Return (X, Y) of the center of cell containing provided text 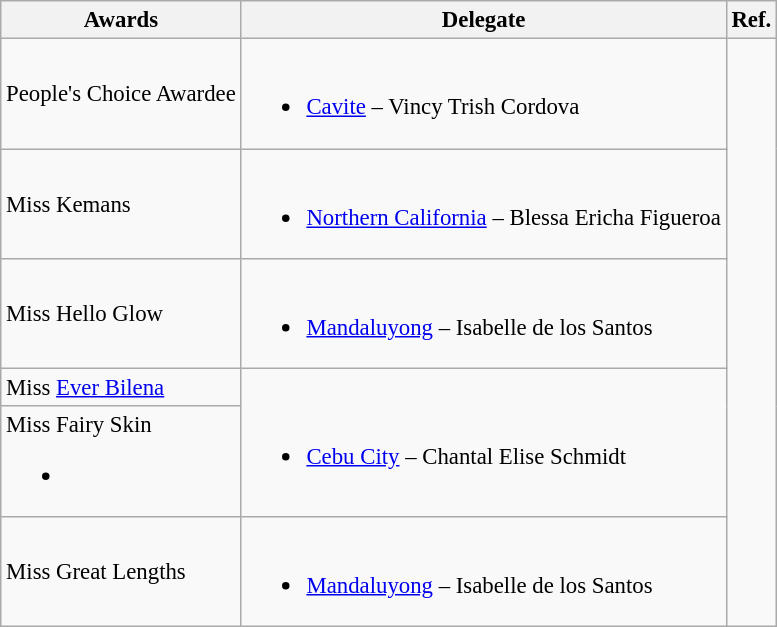
Awards (121, 20)
Cavite – Vincy Trish Cordova (484, 94)
Miss Fairy Skin (121, 462)
People's Choice Awardee (121, 94)
Miss Ever Bilena (121, 388)
Delegate (484, 20)
Miss Great Lengths (121, 572)
Ref. (751, 20)
Northern California – Blessa Ericha Figueroa (484, 204)
Miss Hello Glow (121, 314)
Cebu City – Chantal Elise Schmidt (484, 443)
Miss Kemans (121, 204)
